Determine the (x, y) coordinate at the center of the cell enclosing the given text.  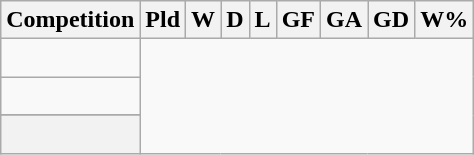
L (262, 20)
Competition (70, 20)
GF (298, 20)
D (235, 20)
W% (444, 20)
GA (344, 20)
W (204, 20)
GD (392, 20)
Pld (163, 20)
